Scan for the cell matching the given text and deliver its [X, Y] coordinate at center. 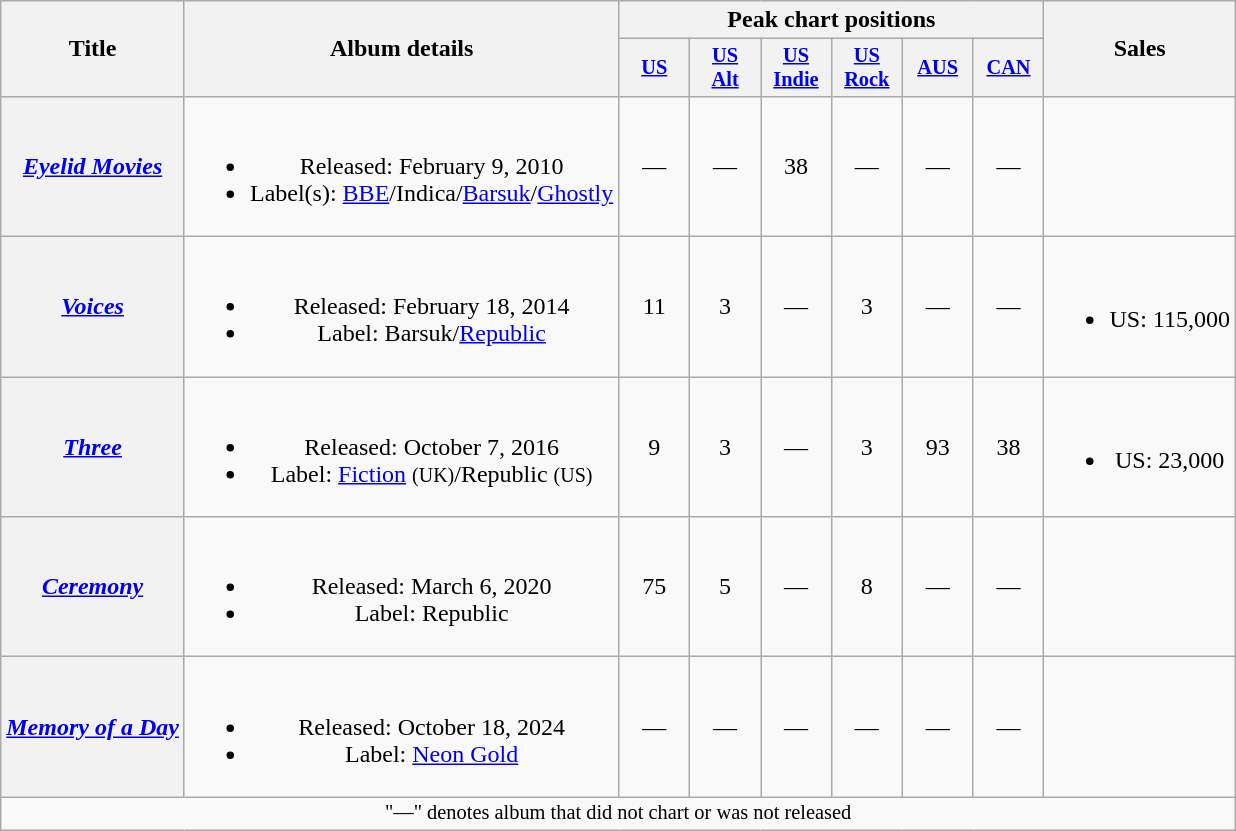
11 [654, 307]
75 [654, 587]
Memory of a Day [93, 727]
Ceremony [93, 587]
AUS [938, 68]
Eyelid Movies [93, 166]
US: 115,000 [1140, 307]
CAN [1008, 68]
Three [93, 447]
93 [938, 447]
US [654, 68]
Album details [401, 49]
5 [726, 587]
8 [866, 587]
USAlt [726, 68]
Sales [1140, 49]
Released: March 6, 2020Label: Republic [401, 587]
Peak chart positions [832, 20]
US: 23,000 [1140, 447]
Voices [93, 307]
"—" denotes album that did not chart or was not released [618, 814]
Released: October 18, 2024Label: Neon Gold [401, 727]
Released: February 9, 2010Label(s): BBE/Indica/Barsuk/Ghostly [401, 166]
Released: February 18, 2014Label: Barsuk/Republic [401, 307]
USRock [866, 68]
USIndie [796, 68]
Released: October 7, 2016Label: Fiction (UK)/Republic (US) [401, 447]
Title [93, 49]
9 [654, 447]
